Search for the cell housing the specified text and yield its (x, y) center coordinate. 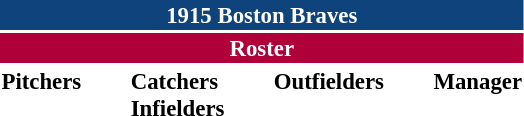
Roster (262, 48)
1915 Boston Braves (262, 15)
